Search for the cell housing the specified text and yield its [X, Y] center coordinate. 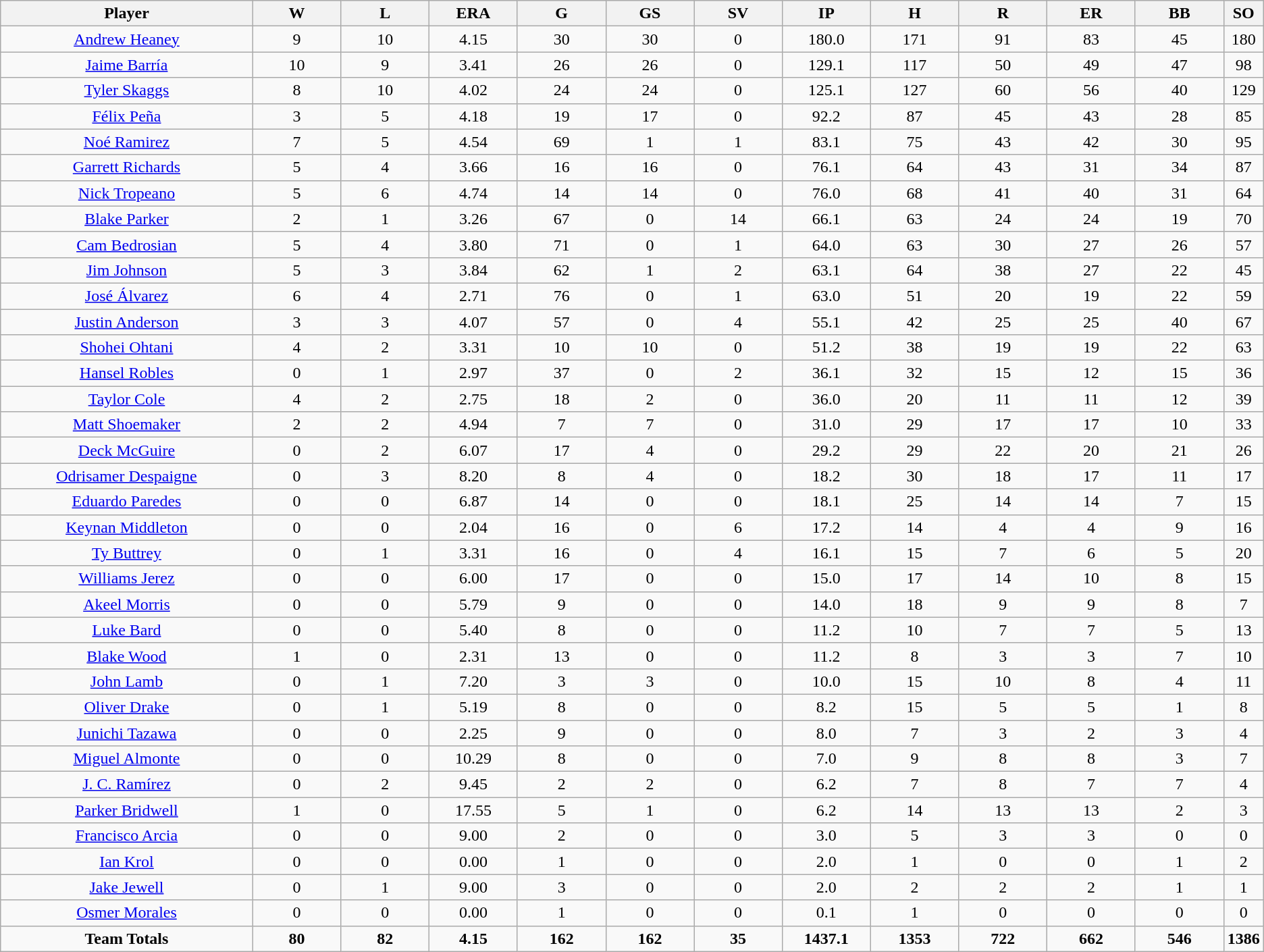
Noé Ramirez [127, 142]
Eduardo Paredes [127, 502]
41 [1003, 193]
Hansel Robles [127, 373]
29.2 [826, 450]
76 [562, 296]
8.0 [826, 733]
3.0 [826, 836]
Matt Shoemaker [127, 425]
Odrisamer Despaigne [127, 476]
36 [1244, 373]
171 [914, 39]
GS [650, 14]
50 [1003, 65]
80 [297, 938]
5.19 [474, 707]
6.00 [474, 579]
95 [1244, 142]
Ty Buttrey [127, 553]
Andrew Heaney [127, 39]
546 [1179, 938]
10.29 [474, 759]
IP [826, 14]
Osmer Morales [127, 913]
18.2 [826, 476]
Jaime Barría [127, 65]
0.1 [826, 913]
2.97 [474, 373]
SV [739, 14]
4.07 [474, 322]
63.0 [826, 296]
76.1 [826, 167]
9.45 [474, 785]
17.55 [474, 810]
Jim Johnson [127, 270]
34 [1179, 167]
R [1003, 14]
51 [914, 296]
17.2 [826, 527]
117 [914, 65]
Cam Bedrosian [127, 244]
Team Totals [127, 938]
64.0 [826, 244]
Francisco Arcia [127, 836]
91 [1003, 39]
36.0 [826, 399]
36.1 [826, 373]
37 [562, 373]
ERA [474, 14]
Keynan Middleton [127, 527]
15.0 [826, 579]
82 [385, 938]
Parker Bridwell [127, 810]
125.1 [826, 90]
662 [1091, 938]
18.1 [826, 502]
Tyler Skaggs [127, 90]
Blake Wood [127, 656]
Akeel Morris [127, 604]
4.74 [474, 193]
60 [1003, 90]
59 [1244, 296]
49 [1091, 65]
32 [914, 373]
2.31 [474, 656]
4.94 [474, 425]
4.54 [474, 142]
3.26 [474, 219]
69 [562, 142]
Jake Jewell [127, 887]
W [297, 14]
31.0 [826, 425]
Player [127, 14]
Blake Parker [127, 219]
5.40 [474, 630]
35 [739, 938]
G [562, 14]
John Lamb [127, 681]
2.25 [474, 733]
8.2 [826, 707]
722 [1003, 938]
3.41 [474, 65]
1437.1 [826, 938]
180 [1244, 39]
39 [1244, 399]
66.1 [826, 219]
Oliver Drake [127, 707]
129 [1244, 90]
2.04 [474, 527]
5.79 [474, 604]
Deck McGuire [127, 450]
51.2 [826, 348]
Garrett Richards [127, 167]
21 [1179, 450]
98 [1244, 65]
70 [1244, 219]
3.66 [474, 167]
63.1 [826, 270]
3.84 [474, 270]
62 [562, 270]
ER [1091, 14]
85 [1244, 116]
129.1 [826, 65]
55.1 [826, 322]
Williams Jerez [127, 579]
2.71 [474, 296]
6.87 [474, 502]
16.1 [826, 553]
3.80 [474, 244]
Shohei Ohtani [127, 348]
76.0 [826, 193]
83.1 [826, 142]
4.18 [474, 116]
Ian Krol [127, 862]
José Álvarez [127, 296]
2.75 [474, 399]
L [385, 14]
28 [1179, 116]
47 [1179, 65]
Junichi Tazawa [127, 733]
J. C. Ramírez [127, 785]
BB [1179, 14]
Taylor Cole [127, 399]
6.07 [474, 450]
H [914, 14]
1353 [914, 938]
Félix Peña [127, 116]
75 [914, 142]
Nick Tropeano [127, 193]
127 [914, 90]
180.0 [826, 39]
7.0 [826, 759]
10.0 [826, 681]
1386 [1244, 938]
56 [1091, 90]
92.2 [826, 116]
8.20 [474, 476]
14.0 [826, 604]
71 [562, 244]
83 [1091, 39]
68 [914, 193]
Justin Anderson [127, 322]
7.20 [474, 681]
Luke Bard [127, 630]
33 [1244, 425]
4.02 [474, 90]
Miguel Almonte [127, 759]
SO [1244, 14]
